Return the (X, Y) coordinate for the center point of the cell that contains the specified text.  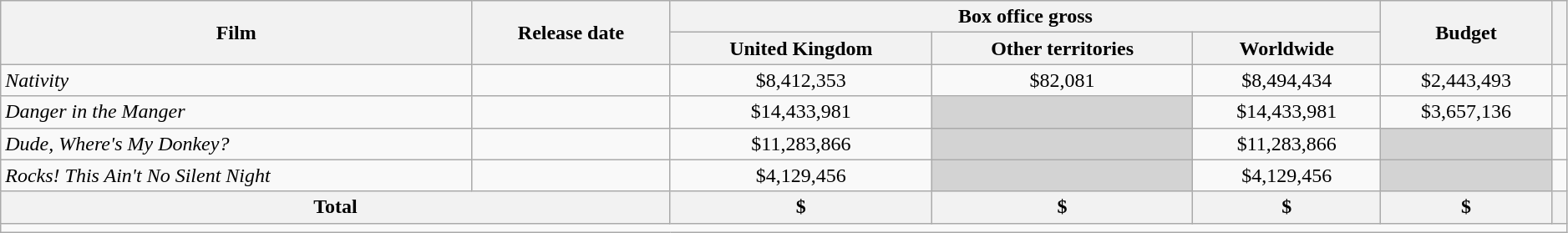
Dude, Where's My Donkey? (236, 144)
$8,412,353 (800, 80)
$2,443,493 (1466, 80)
Film (236, 33)
Other territories (1062, 48)
Budget (1466, 33)
Rocks! This Ain't No Silent Night (236, 175)
Danger in the Manger (236, 112)
$3,657,136 (1466, 112)
Release date (571, 33)
Nativity (236, 80)
Box office gross (1026, 17)
United Kingdom (800, 48)
$8,494,434 (1286, 80)
$82,081 (1062, 80)
Total (336, 207)
Worldwide (1286, 48)
